Find where the given text appears and provide that cell's center as (x, y) coordinate. 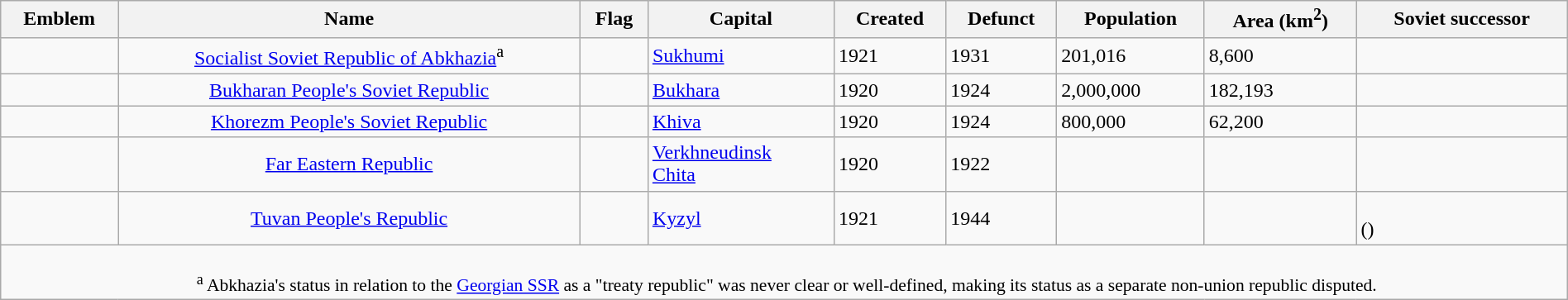
Defunct (1002, 20)
8,600 (1280, 56)
Far Eastern Republic (349, 164)
() (1462, 218)
Socialist Soviet Republic of Abkhaziaa (349, 56)
Khiva (741, 121)
Name (349, 20)
62,200 (1280, 121)
Sukhumi (741, 56)
Tuvan People's Republic (349, 218)
Flag (614, 20)
Kyzyl (741, 218)
201,016 (1131, 56)
Created (890, 20)
1922 (1002, 164)
800,000 (1131, 121)
Emblem (60, 20)
VerkhneudinskChita (741, 164)
Bukharan People's Soviet Republic (349, 90)
1931 (1002, 56)
Soviet successor (1462, 20)
Bukhara (741, 90)
Capital (741, 20)
2,000,000 (1131, 90)
1944 (1002, 218)
Area (km2) (1280, 20)
Khorezm People's Soviet Republic (349, 121)
182,193 (1280, 90)
Population (1131, 20)
